Return [x, y] of the center of cell containing provided text 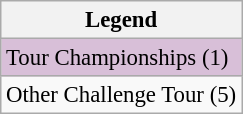
Tour Championships (1) [122, 58]
Other Challenge Tour (5) [122, 95]
Legend [122, 20]
